Provide the [X, Y] coordinate of the cell's center where the given text is located.  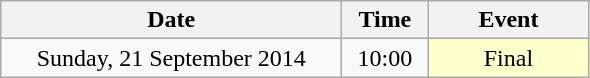
Date [172, 20]
Sunday, 21 September 2014 [172, 58]
Final [508, 58]
Event [508, 20]
Time [385, 20]
10:00 [385, 58]
